From the cell containing the given text, extract its center point as (X, Y) coordinate. 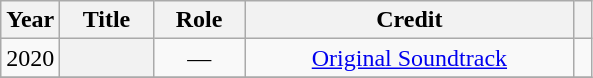
Year (30, 20)
Title (106, 20)
Credit (410, 20)
— (199, 58)
Original Soundtrack (410, 58)
Role (199, 20)
2020 (30, 58)
